Pinpoint the cell where the given text exists, returning its [x, y] midpoint coordinate. 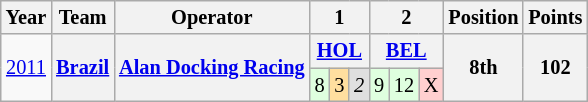
2011 [26, 68]
Alan Docking Racing [212, 68]
12 [404, 85]
Year [26, 17]
9 [379, 85]
HOL [340, 51]
Team [82, 17]
3 [339, 85]
Operator [212, 17]
X [431, 85]
BEL [406, 51]
Points [555, 17]
102 [555, 68]
8th [483, 68]
1 [340, 17]
Position [483, 17]
8 [320, 85]
Brazil [82, 68]
